Provide the (x, y) coordinate of the cell's center where the given text is located.  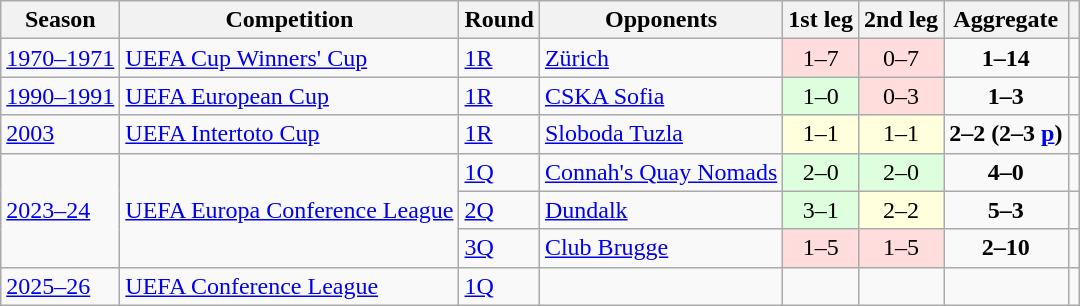
2025–26 (60, 286)
Zürich (660, 58)
Aggregate (1006, 20)
2–2 (902, 210)
1990–1991 (60, 96)
2nd leg (902, 20)
UEFA Cup Winners' Cup (290, 58)
Competition (290, 20)
Club Brugge (660, 248)
UEFA Intertoto Cup (290, 134)
CSKA Sofia (660, 96)
Season (60, 20)
4–0 (1006, 172)
Connah's Quay Nomads (660, 172)
2–10 (1006, 248)
Opponents (660, 20)
UEFA European Cup (290, 96)
5–3 (1006, 210)
1–0 (821, 96)
2023–24 (60, 210)
UEFA Conference League (290, 286)
2Q (499, 210)
0–3 (902, 96)
1st leg (821, 20)
Sloboda Tuzla (660, 134)
3Q (499, 248)
1–3 (1006, 96)
3–1 (821, 210)
Round (499, 20)
2003 (60, 134)
1970–1971 (60, 58)
1–7 (821, 58)
UEFA Europa Conference League (290, 210)
1–14 (1006, 58)
0–7 (902, 58)
2–2 (2–3 p) (1006, 134)
Dundalk (660, 210)
